Provide the (x, y) coordinate of the cell's center where the given text is located.  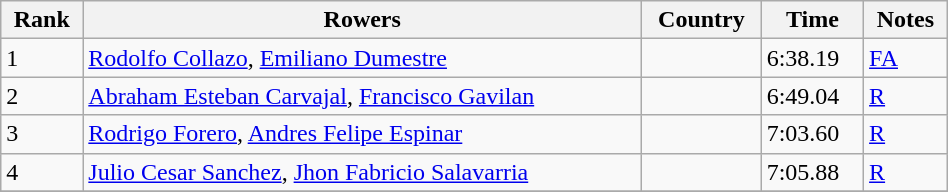
7:03.60 (812, 134)
6:49.04 (812, 96)
Julio Cesar Sanchez, Jhon Fabricio Salavarria (362, 172)
Rowers (362, 20)
6:38.19 (812, 58)
FA (906, 58)
Rank (42, 20)
7:05.88 (812, 172)
4 (42, 172)
Time (812, 20)
Rodolfo Collazo, Emiliano Dumestre (362, 58)
Country (702, 20)
Rodrigo Forero, Andres Felipe Espinar (362, 134)
1 (42, 58)
Abraham Esteban Carvajal, Francisco Gavilan (362, 96)
3 (42, 134)
2 (42, 96)
Notes (906, 20)
